Scan for the cell matching the given text and deliver its (x, y) coordinate at center. 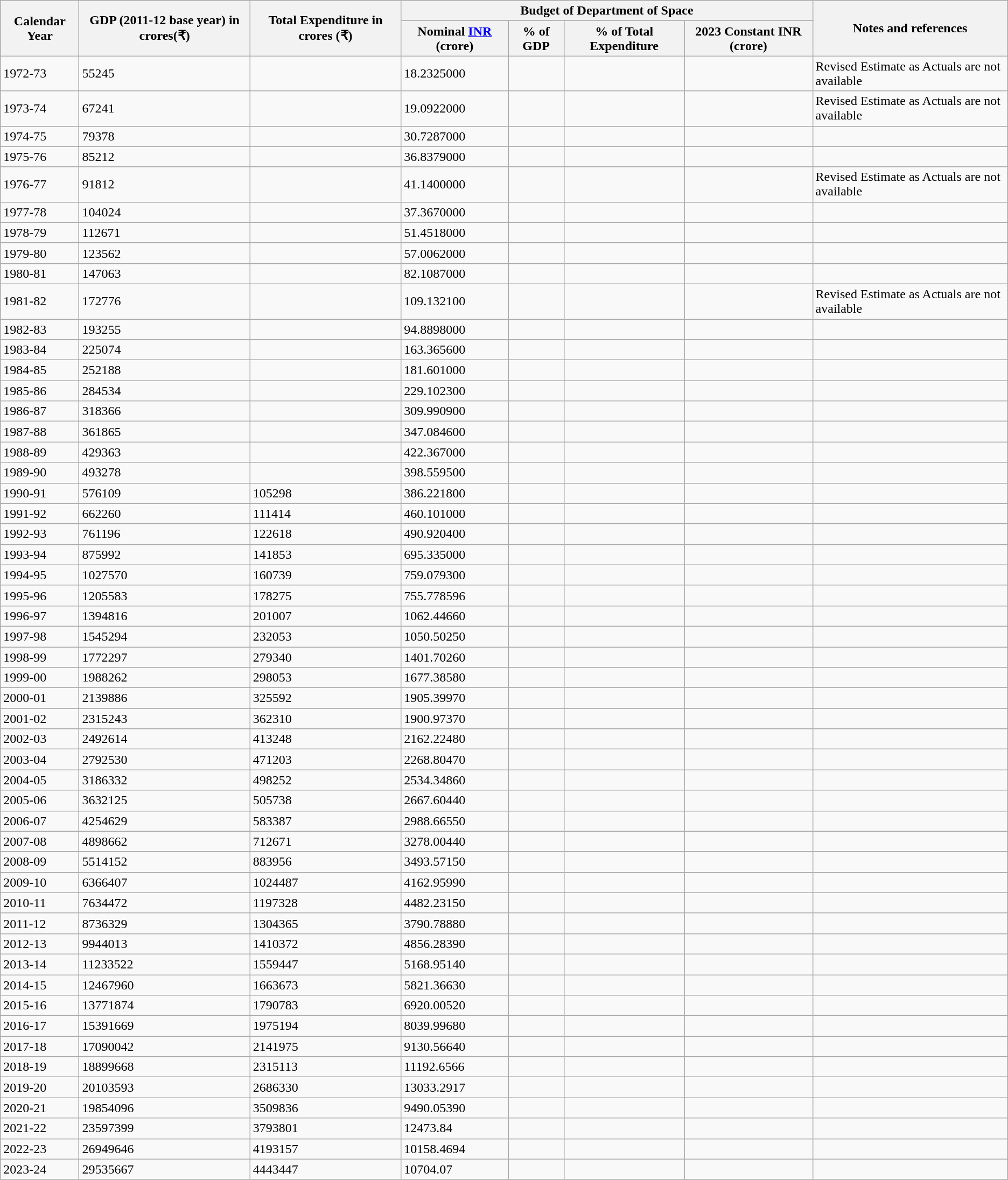
2006-07 (40, 821)
2686330 (325, 1087)
9944013 (165, 944)
2019-20 (40, 1087)
8039.99680 (454, 1026)
361865 (165, 432)
505738 (325, 800)
2667.60440 (454, 800)
147063 (165, 273)
2020-21 (40, 1108)
2268.80470 (454, 760)
1972-73 (40, 73)
57.0062000 (454, 253)
1976-77 (40, 184)
386.221800 (454, 493)
41.1400000 (454, 184)
1975194 (325, 1026)
6920.00520 (454, 1006)
2021-22 (40, 1128)
1410372 (325, 944)
1997-98 (40, 636)
105298 (325, 493)
1988-89 (40, 452)
1974-75 (40, 136)
201007 (325, 616)
1559447 (325, 964)
493278 (165, 473)
4254629 (165, 821)
104024 (165, 212)
2315113 (325, 1067)
12467960 (165, 985)
13033.2917 (454, 1087)
318366 (165, 411)
398.559500 (454, 473)
18899668 (165, 1067)
6366407 (165, 882)
2001-02 (40, 719)
1987-88 (40, 432)
309.990900 (454, 411)
429363 (165, 452)
55245 (165, 73)
19.0922000 (454, 109)
2003-04 (40, 760)
2023 Constant INR (crore) (748, 39)
1900.97370 (454, 719)
160739 (325, 575)
79378 (165, 136)
3632125 (165, 800)
1050.50250 (454, 636)
5821.36630 (454, 985)
1975-76 (40, 157)
2016-17 (40, 1026)
20103593 (165, 1087)
2002-03 (40, 739)
1979-80 (40, 253)
17090042 (165, 1046)
1677.38580 (454, 678)
1983-84 (40, 350)
1990-91 (40, 493)
3793801 (325, 1128)
413248 (325, 739)
298053 (325, 678)
23597399 (165, 1128)
2007-08 (40, 841)
1992-93 (40, 534)
181.601000 (454, 370)
4898662 (165, 841)
325592 (325, 698)
13771874 (165, 1006)
759.079300 (454, 575)
1993-94 (40, 554)
1986-87 (40, 411)
2009-10 (40, 882)
51.4518000 (454, 233)
Budget of Department of Space (607, 11)
4856.28390 (454, 944)
2139886 (165, 698)
2023-24 (40, 1169)
583387 (325, 821)
4193157 (325, 1149)
4482.23150 (454, 903)
422.367000 (454, 452)
2017-18 (40, 1046)
1905.39970 (454, 698)
490.920400 (454, 534)
178275 (325, 595)
695.335000 (454, 554)
1401.70260 (454, 657)
1977-78 (40, 212)
7634472 (165, 903)
1995-96 (40, 595)
2000-01 (40, 698)
1996-97 (40, 616)
1998-99 (40, 657)
460.101000 (454, 514)
471203 (325, 760)
1999-00 (40, 678)
3186332 (165, 780)
1980-81 (40, 273)
712671 (325, 841)
2015-16 (40, 1006)
10158.4694 (454, 1149)
1027570 (165, 575)
1205583 (165, 595)
1062.44660 (454, 616)
Nominal INR (crore) (454, 39)
1981-82 (40, 301)
2005-06 (40, 800)
3509836 (325, 1108)
1991-92 (40, 514)
1772297 (165, 657)
30.7287000 (454, 136)
2008-09 (40, 862)
% of GDP (536, 39)
Calendar Year (40, 28)
GDP (2011-12 base year) in crores(₹) (165, 28)
193255 (165, 329)
5168.95140 (454, 964)
498252 (325, 780)
18.2325000 (454, 73)
1978-79 (40, 233)
4443447 (325, 1169)
111414 (325, 514)
11233522 (165, 964)
1197328 (325, 903)
2141975 (325, 1046)
1984-85 (40, 370)
36.8379000 (454, 157)
3790.78880 (454, 923)
3493.57150 (454, 862)
94.8898000 (454, 329)
229.102300 (454, 391)
Notes and references (910, 28)
4162.95990 (454, 882)
1394816 (165, 616)
2012-13 (40, 944)
5514152 (165, 862)
3278.00440 (454, 841)
1545294 (165, 636)
2534.34860 (454, 780)
% of Total Expenditure (624, 39)
67241 (165, 109)
19854096 (165, 1108)
11192.6566 (454, 1067)
82.1087000 (454, 273)
1988262 (165, 678)
2014-15 (40, 985)
1982-83 (40, 329)
29535667 (165, 1169)
362310 (325, 719)
662260 (165, 514)
761196 (165, 534)
2018-19 (40, 1067)
2162.22480 (454, 739)
1663673 (325, 985)
2004-05 (40, 780)
252188 (165, 370)
1973-74 (40, 109)
883956 (325, 862)
2010-11 (40, 903)
9130.56640 (454, 1046)
875992 (165, 554)
Total Expenditure in crores (₹) (325, 28)
123562 (165, 253)
37.3670000 (454, 212)
347.084600 (454, 432)
225074 (165, 350)
1790783 (325, 1006)
284534 (165, 391)
2988.66550 (454, 821)
1024487 (325, 882)
1989-90 (40, 473)
163.365600 (454, 350)
9490.05390 (454, 1108)
279340 (325, 657)
576109 (165, 493)
172776 (165, 301)
755.778596 (454, 595)
2022-23 (40, 1149)
2011-12 (40, 923)
91812 (165, 184)
2315243 (165, 719)
122618 (325, 534)
1994-95 (40, 575)
10704.07 (454, 1169)
1304365 (325, 923)
112671 (165, 233)
2792530 (165, 760)
26949646 (165, 1149)
141853 (325, 554)
85212 (165, 157)
109.132100 (454, 301)
1985-86 (40, 391)
2013-14 (40, 964)
2492614 (165, 739)
15391669 (165, 1026)
8736329 (165, 923)
12473.84 (454, 1128)
232053 (325, 636)
